Search for the cell housing the specified text and yield its [x, y] center coordinate. 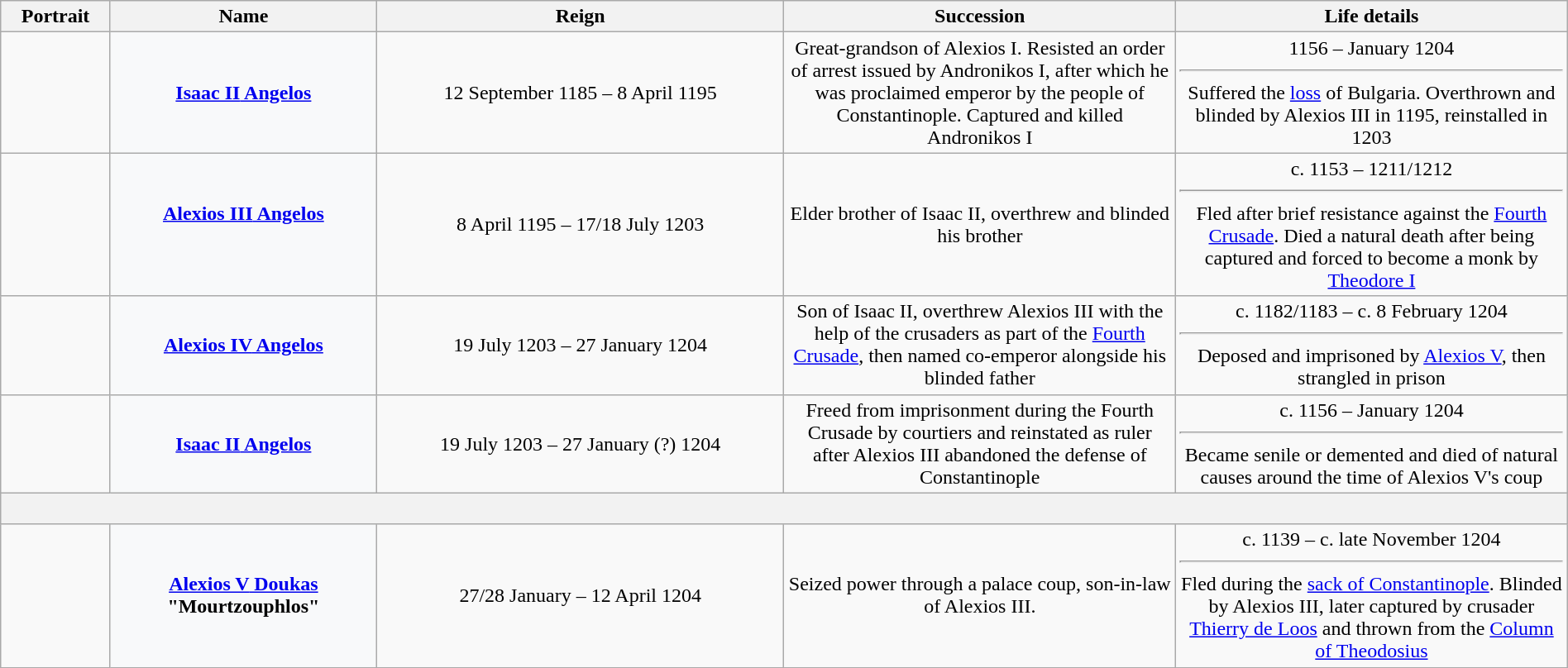
Alexios IV Angelos [243, 346]
Succession [980, 17]
c. 1156 – January 1204Became senile or demented and died of natural causes around the time of Alexios V's coup [1372, 443]
19 July 1203 – 27 January (?) 1204 [581, 443]
Elder brother of Isaac II, overthrew and blinded his brother [980, 225]
Life details [1372, 17]
19 July 1203 – 27 January 1204 [581, 346]
Name [243, 17]
Portrait [56, 17]
Freed from imprisonment during the Fourth Crusade by courtiers and reinstated as ruler after Alexios III abandoned the defense of Constantinople [980, 443]
1156 – January 1204Suffered the loss of Bulgaria. Overthrown and blinded by Alexios III in 1195, reinstalled in 1203 [1372, 93]
Reign [581, 17]
Alexios III Angelos [243, 225]
27/28 January – 12 April 1204 [581, 595]
12 September 1185 – 8 April 1195 [581, 93]
Seized power through a palace coup, son-in-law of Alexios III. [980, 595]
Alexios V Doukas "Mourtzouphlos" [243, 595]
c. 1182/1183 – c. 8 February 1204Deposed and imprisoned by Alexios V, then strangled in prison [1372, 346]
8 April 1195 – 17/18 July 1203 [581, 225]
